Return the [x, y] coordinate for the center point of the cell that contains the specified text.  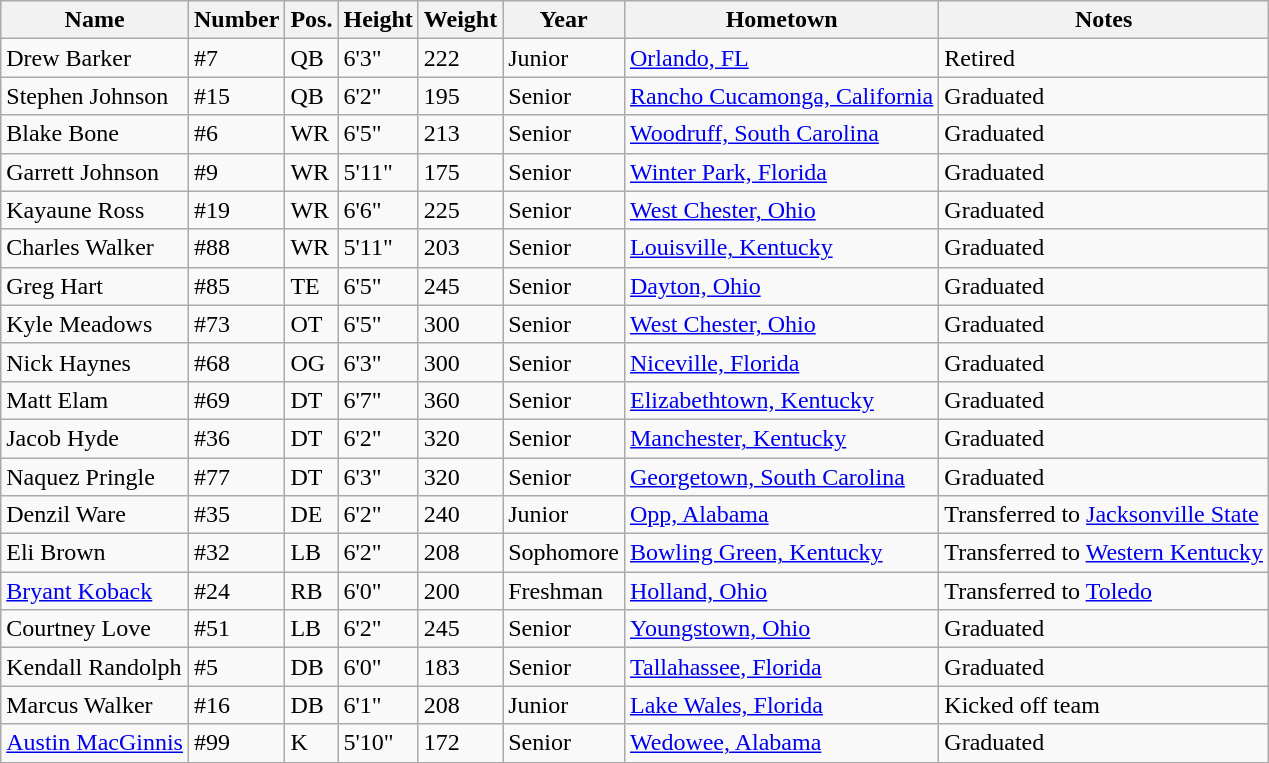
Kicked off team [1104, 705]
6'6" [378, 210]
Transferred to Jacksonville State [1104, 515]
Lake Wales, Florida [781, 705]
Freshman [564, 591]
Georgetown, South Carolina [781, 477]
Bryant Koback [95, 591]
#51 [236, 629]
Stephen Johnson [95, 96]
Tallahassee, Florida [781, 667]
Kyle Meadows [95, 324]
K [312, 743]
OT [312, 324]
#68 [236, 362]
#73 [236, 324]
Naquez Pringle [95, 477]
Wedowee, Alabama [781, 743]
Height [378, 20]
#99 [236, 743]
Transferred to Toledo [1104, 591]
Manchester, Kentucky [781, 438]
Woodruff, South Carolina [781, 134]
Youngstown, Ohio [781, 629]
#35 [236, 515]
175 [460, 172]
#88 [236, 248]
#32 [236, 553]
Marcus Walker [95, 705]
#6 [236, 134]
Hometown [781, 20]
#77 [236, 477]
Eli Brown [95, 553]
Charles Walker [95, 248]
#16 [236, 705]
6'1" [378, 705]
#24 [236, 591]
Blake Bone [95, 134]
360 [460, 400]
OG [312, 362]
Winter Park, Florida [781, 172]
Notes [1104, 20]
195 [460, 96]
213 [460, 134]
Rancho Cucamonga, California [781, 96]
Weight [460, 20]
5'10" [378, 743]
183 [460, 667]
Dayton, Ohio [781, 286]
Year [564, 20]
Transferred to Western Kentucky [1104, 553]
#7 [236, 58]
200 [460, 591]
Garrett Johnson [95, 172]
203 [460, 248]
RB [312, 591]
#9 [236, 172]
#69 [236, 400]
Bowling Green, Kentucky [781, 553]
Courtney Love [95, 629]
222 [460, 58]
Kayaune Ross [95, 210]
Orlando, FL [781, 58]
#15 [236, 96]
#85 [236, 286]
Niceville, Florida [781, 362]
Louisville, Kentucky [781, 248]
Elizabethtown, Kentucky [781, 400]
Number [236, 20]
Opp, Alabama [781, 515]
225 [460, 210]
DE [312, 515]
Nick Haynes [95, 362]
Kendall Randolph [95, 667]
Austin MacGinnis [95, 743]
Sophomore [564, 553]
Retired [1104, 58]
Greg Hart [95, 286]
TE [312, 286]
Holland, Ohio [781, 591]
#36 [236, 438]
Pos. [312, 20]
Name [95, 20]
#19 [236, 210]
#5 [236, 667]
Drew Barker [95, 58]
Matt Elam [95, 400]
172 [460, 743]
Jacob Hyde [95, 438]
6'7" [378, 400]
Denzil Ware [95, 515]
240 [460, 515]
